Detect which cell encompasses the target text, then output its [X, Y] center coordinate. 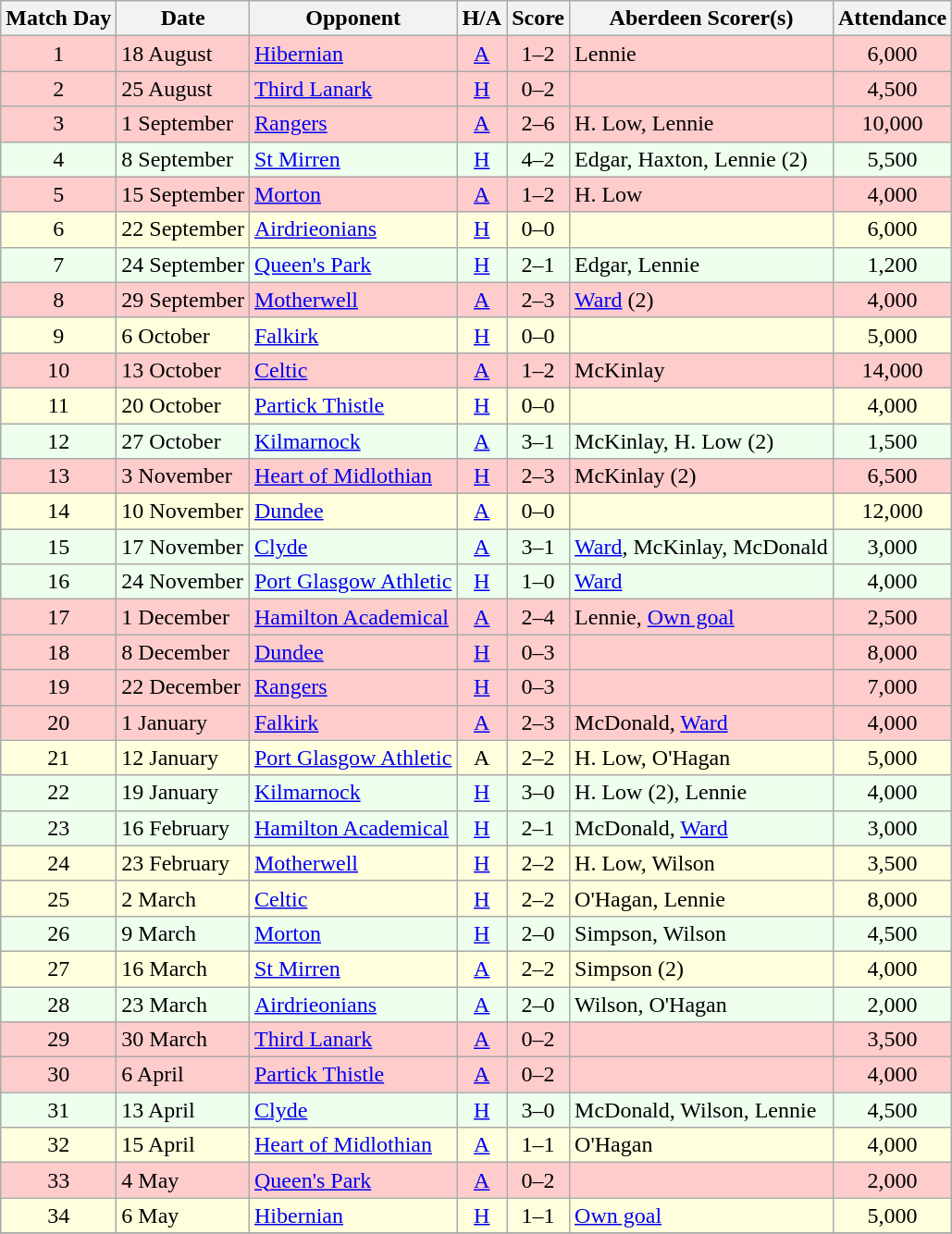
19 [59, 687]
Lennie, Own goal [701, 617]
30 March [183, 1040]
24 November [183, 582]
23 March [183, 1004]
2 March [183, 898]
Own goal [701, 1215]
27 October [183, 441]
McDonald, Wilson, Lennie [701, 1110]
4 [59, 159]
Simpson (2) [701, 969]
7 [59, 265]
22 September [183, 229]
2,500 [892, 617]
Simpson, Wilson [701, 933]
3 [59, 124]
8 [59, 300]
22 December [183, 687]
1 September [183, 124]
Date [183, 19]
6 April [183, 1075]
6 October [183, 335]
6,500 [892, 476]
22 [59, 793]
16 [59, 582]
McKinlay, H. Low (2) [701, 441]
15 [59, 547]
1,500 [892, 441]
34 [59, 1215]
21 [59, 758]
18 August [183, 54]
Ward, McKinlay, McDonald [701, 547]
4 May [183, 1180]
9 March [183, 933]
9 [59, 335]
23 February [183, 863]
20 [59, 722]
17 November [183, 547]
3 November [183, 476]
24 [59, 863]
28 [59, 1004]
Opponent [352, 19]
Edgar, Lennie [701, 265]
23 [59, 828]
10,000 [892, 124]
15 September [183, 194]
27 [59, 969]
19 January [183, 793]
18 [59, 652]
1–0 [538, 582]
Score [538, 19]
Ward [701, 582]
2–4 [538, 617]
12 January [183, 758]
1 January [183, 722]
Ward (2) [701, 300]
7,000 [892, 687]
H. Low (2), Lennie [701, 793]
McKinlay [701, 370]
1 December [183, 617]
H. Low, Lennie [701, 124]
20 October [183, 405]
O'Hagan [701, 1145]
Wilson, O'Hagan [701, 1004]
H. Low, O'Hagan [701, 758]
13 October [183, 370]
H. Low, Wilson [701, 863]
8 September [183, 159]
Aberdeen Scorer(s) [701, 19]
10 November [183, 512]
13 [59, 476]
5,500 [892, 159]
McKinlay (2) [701, 476]
10 [59, 370]
30 [59, 1075]
Edgar, Haxton, Lennie (2) [701, 159]
12,000 [892, 512]
5 [59, 194]
6 [59, 229]
12 [59, 441]
29 September [183, 300]
14 [59, 512]
Attendance [892, 19]
29 [59, 1040]
25 [59, 898]
2–6 [538, 124]
11 [59, 405]
24 September [183, 265]
26 [59, 933]
15 April [183, 1145]
31 [59, 1110]
Lennie [701, 54]
2 [59, 89]
33 [59, 1180]
4–2 [538, 159]
16 February [183, 828]
H. Low [701, 194]
6 May [183, 1215]
32 [59, 1145]
1 [59, 54]
8 December [183, 652]
1,200 [892, 265]
14,000 [892, 370]
25 August [183, 89]
O'Hagan, Lennie [701, 898]
H/A [482, 19]
17 [59, 617]
16 March [183, 969]
Match Day [59, 19]
13 April [183, 1110]
